Determine the [x, y] coordinate at the center of the cell enclosing the given text.  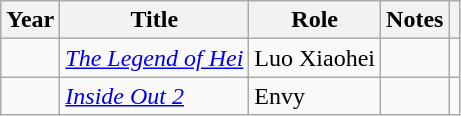
Inside Out 2 [154, 96]
Title [154, 20]
The Legend of Hei [154, 58]
Notes [415, 20]
Role [315, 20]
Year [30, 20]
Luo Xiaohei [315, 58]
Envy [315, 96]
